Detect which cell encompasses the target text, then output its [X, Y] center coordinate. 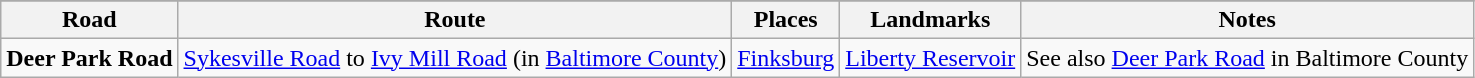
Landmarks [930, 20]
Notes [1248, 20]
Places [786, 20]
Road [90, 20]
Liberty Reservoir [930, 58]
Sykesville Road to Ivy Mill Road (in Baltimore County) [455, 58]
Finksburg [786, 58]
Deer Park Road [90, 58]
See also Deer Park Road in Baltimore County [1248, 58]
Route [455, 20]
